Determine the (X, Y) coordinate at the center of the cell enclosing the given text.  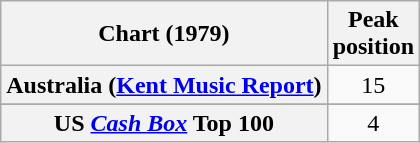
Chart (1979) (164, 34)
15 (373, 85)
Peakposition (373, 34)
US Cash Box Top 100 (164, 123)
4 (373, 123)
Australia (Kent Music Report) (164, 85)
